Find where the given text appears and provide that cell's center as (x, y) coordinate. 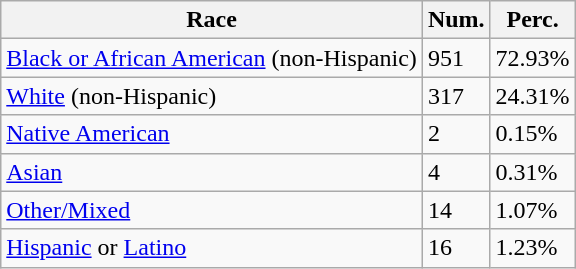
Race (212, 20)
0.15% (532, 134)
24.31% (532, 96)
14 (456, 210)
Black or African American (non-Hispanic) (212, 58)
Asian (212, 172)
Perc. (532, 20)
951 (456, 58)
White (non-Hispanic) (212, 96)
Other/Mixed (212, 210)
72.93% (532, 58)
1.07% (532, 210)
0.31% (532, 172)
Hispanic or Latino (212, 248)
4 (456, 172)
Num. (456, 20)
317 (456, 96)
Native American (212, 134)
1.23% (532, 248)
16 (456, 248)
2 (456, 134)
